From the cell containing the given text, extract its center point as [X, Y] coordinate. 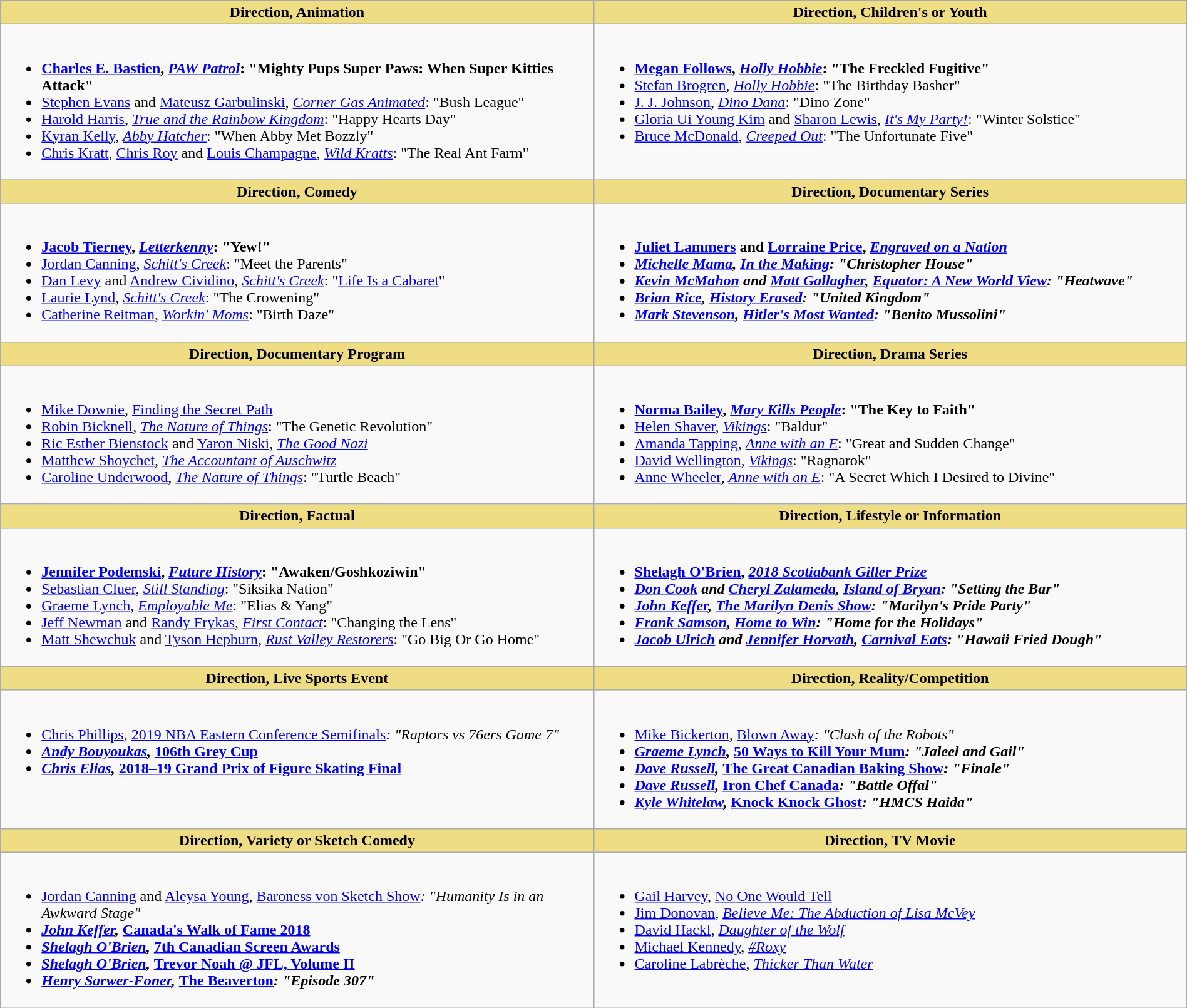
Direction, Documentary Series [890, 192]
Direction, Lifestyle or Information [890, 516]
Direction, TV Movie [890, 840]
Direction, Live Sports Event [297, 678]
Direction, Reality/Competition [890, 678]
Direction, Factual [297, 516]
Direction, Drama Series [890, 354]
Direction, Children's or Youth [890, 13]
Direction, Documentary Program [297, 354]
Direction, Comedy [297, 192]
Direction, Animation [297, 13]
Direction, Variety or Sketch Comedy [297, 840]
